Find where the given text appears and provide that cell's center as [X, Y] coordinate. 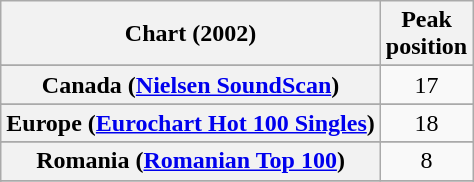
8 [426, 161]
17 [426, 85]
Europe (Eurochart Hot 100 Singles) [191, 123]
18 [426, 123]
Chart (2002) [191, 34]
Romania (Romanian Top 100) [191, 161]
Peakposition [426, 34]
Canada (Nielsen SoundScan) [191, 85]
